Search for the cell housing the specified text and yield its (x, y) center coordinate. 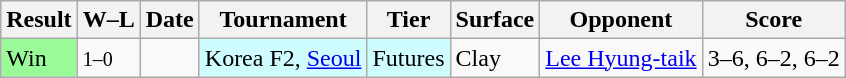
Lee Hyung-taik (621, 58)
Surface (495, 20)
Tournament (283, 20)
W–L (108, 20)
Win (39, 58)
Clay (495, 58)
Tier (408, 20)
Score (774, 20)
Date (170, 20)
Futures (408, 58)
Result (39, 20)
Korea F2, Seoul (283, 58)
Opponent (621, 20)
3–6, 6–2, 6–2 (774, 58)
1–0 (108, 58)
